For the text-containing cell, return its midpoint in [X, Y] coordinate format. 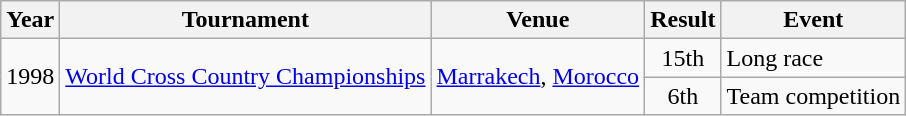
Marrakech, Morocco [538, 77]
Tournament [246, 20]
World Cross Country Championships [246, 77]
Year [30, 20]
Team competition [814, 96]
1998 [30, 77]
Long race [814, 58]
Result [683, 20]
Venue [538, 20]
6th [683, 96]
15th [683, 58]
Event [814, 20]
